Determine the [X, Y] coordinate at the center of the cell enclosing the given text.  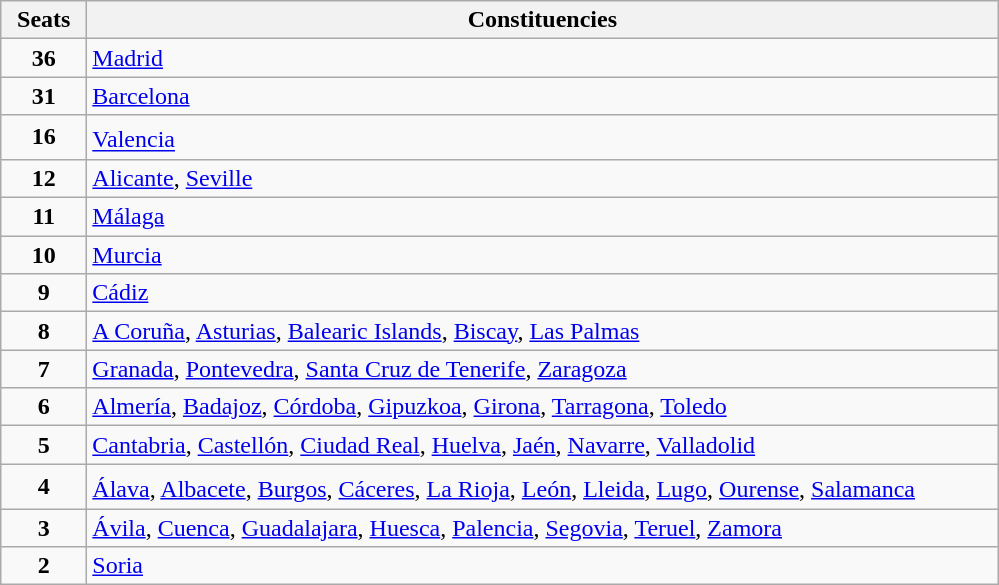
Granada, Pontevedra, Santa Cruz de Tenerife, Zaragoza [542, 369]
Valencia [542, 138]
Álava, Albacete, Burgos, Cáceres, La Rioja, León, Lleida, Lugo, Ourense, Salamanca [542, 486]
Seats [44, 20]
Barcelona [542, 96]
2 [44, 566]
36 [44, 58]
Murcia [542, 255]
12 [44, 178]
Constituencies [542, 20]
16 [44, 138]
Málaga [542, 217]
6 [44, 407]
9 [44, 293]
Cádiz [542, 293]
A Coruña, Asturias, Balearic Islands, Biscay, Las Palmas [542, 331]
7 [44, 369]
4 [44, 486]
5 [44, 445]
8 [44, 331]
Soria [542, 566]
11 [44, 217]
Ávila, Cuenca, Guadalajara, Huesca, Palencia, Segovia, Teruel, Zamora [542, 528]
Cantabria, Castellón, Ciudad Real, Huelva, Jaén, Navarre, Valladolid [542, 445]
10 [44, 255]
Alicante, Seville [542, 178]
Almería, Badajoz, Córdoba, Gipuzkoa, Girona, Tarragona, Toledo [542, 407]
3 [44, 528]
31 [44, 96]
Madrid [542, 58]
